Capture the cell that displays the provided text and extract its (X, Y) central coordinate. 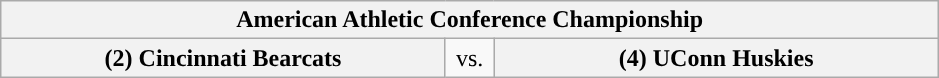
(2) Cincinnati Bearcats (224, 58)
(4) UConn Huskies (716, 58)
vs. (470, 58)
American Athletic Conference Championship (470, 20)
